Search for the cell housing the specified text and yield its (X, Y) center coordinate. 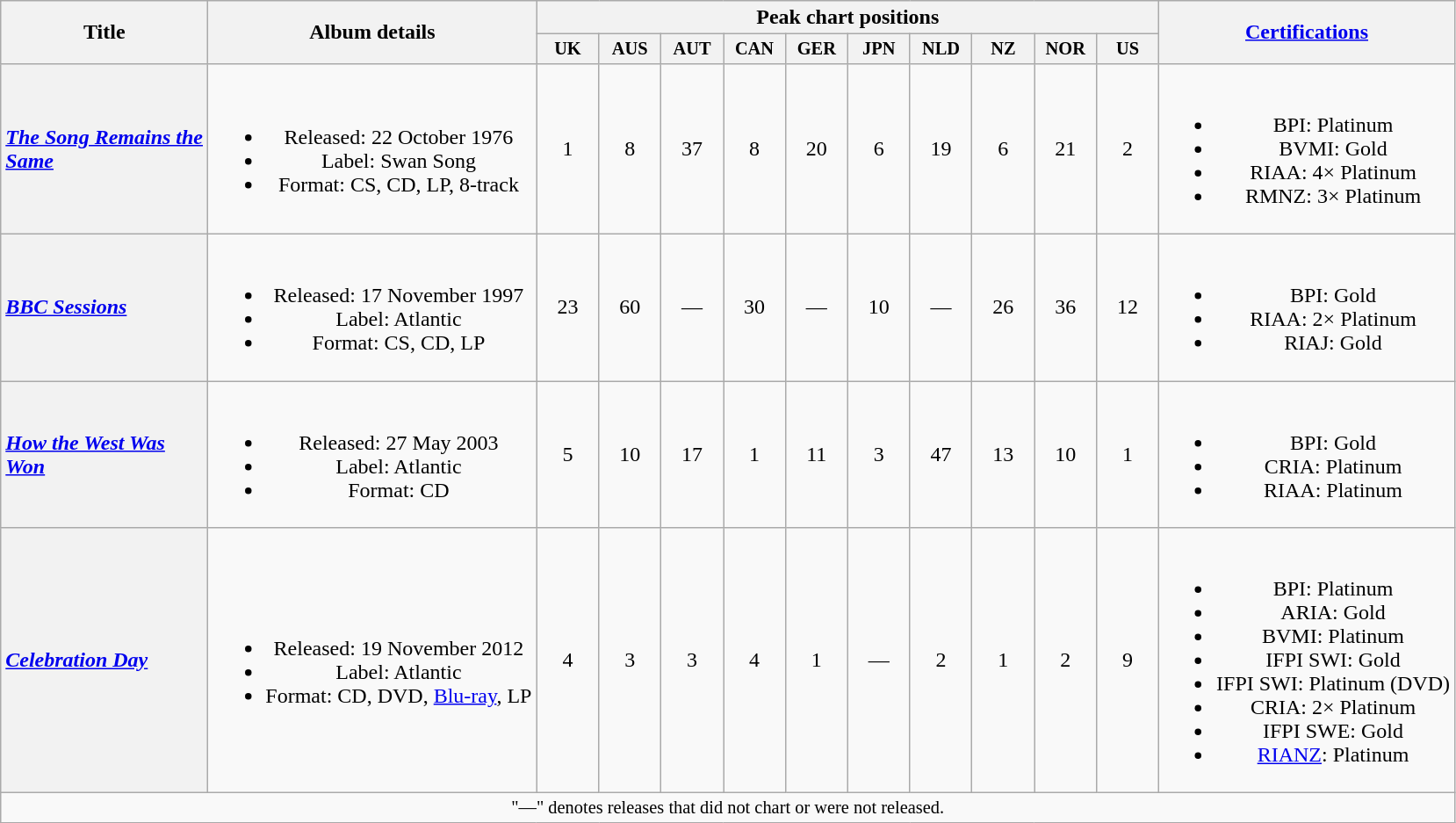
30 (755, 307)
Released: 19 November 2012Label: AtlanticFormat: CD, DVD, Blu-ray, LP (372, 661)
Album details (372, 32)
47 (941, 455)
5 (567, 455)
Celebration Day (105, 661)
Certifications (1307, 32)
Peak chart positions (848, 18)
21 (1066, 148)
US (1128, 49)
BPI: PlatinumARIA: GoldBVMI: PlatinumIFPI SWI: GoldIFPI SWI: Platinum (DVD)CRIA: 2× PlatinumIFPI SWE: GoldRIANZ: Platinum (1307, 661)
26 (1003, 307)
36 (1066, 307)
AUS (631, 49)
The Song Remains the Same (105, 148)
17 (692, 455)
13 (1003, 455)
NZ (1003, 49)
CAN (755, 49)
19 (941, 148)
BPI: PlatinumBVMI: GoldRIAA: 4× PlatinumRMNZ: 3× Platinum (1307, 148)
GER (817, 49)
60 (631, 307)
How the West Was Won (105, 455)
Released: 27 May 2003Label: AtlanticFormat: CD (372, 455)
BBC Sessions (105, 307)
23 (567, 307)
11 (817, 455)
Title (105, 32)
AUT (692, 49)
NOR (1066, 49)
"—" denotes releases that did not chart or were not released. (728, 808)
UK (567, 49)
20 (817, 148)
BPI: GoldRIAA: 2× PlatinumRIAJ: Gold (1307, 307)
JPN (878, 49)
BPI: GoldCRIA: PlatinumRIAA: Platinum (1307, 455)
Released: 17 November 1997Label: AtlanticFormat: CS, CD, LP (372, 307)
12 (1128, 307)
37 (692, 148)
Released: 22 October 1976Label: Swan SongFormat: CS, CD, LP, 8-track (372, 148)
NLD (941, 49)
9 (1128, 661)
